Scan for the cell matching the given text and deliver its (X, Y) coordinate at center. 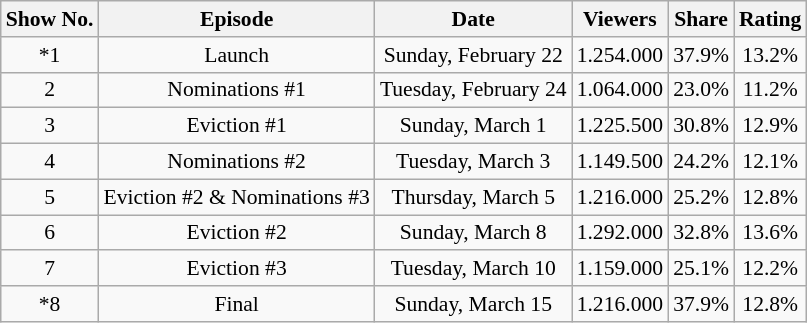
30.8% (701, 126)
12.2% (770, 269)
11.2% (770, 90)
Share (701, 19)
5 (50, 197)
Launch (236, 55)
1.149.500 (620, 162)
Eviction #3 (236, 269)
13.6% (770, 233)
Sunday, March 8 (474, 233)
*1 (50, 55)
3 (50, 126)
Eviction #2 & Nominations #3 (236, 197)
Thursday, March 5 (474, 197)
1.159.000 (620, 269)
12.9% (770, 126)
24.2% (701, 162)
Tuesday, March 3 (474, 162)
1.292.000 (620, 233)
23.0% (701, 90)
Show No. (50, 19)
13.2% (770, 55)
Final (236, 304)
1.064.000 (620, 90)
Viewers (620, 19)
1.225.500 (620, 126)
2 (50, 90)
Sunday, March 15 (474, 304)
Tuesday, March 10 (474, 269)
Nominations #2 (236, 162)
Eviction #2 (236, 233)
Episode (236, 19)
4 (50, 162)
Nominations #1 (236, 90)
Date (474, 19)
Tuesday, February 24 (474, 90)
1.254.000 (620, 55)
25.2% (701, 197)
Rating (770, 19)
*8 (50, 304)
Eviction #1 (236, 126)
6 (50, 233)
Sunday, March 1 (474, 126)
12.1% (770, 162)
32.8% (701, 233)
Sunday, February 22 (474, 55)
25.1% (701, 269)
7 (50, 269)
